Extract the [x, y] coordinate from the center of the cell holding the provided text.  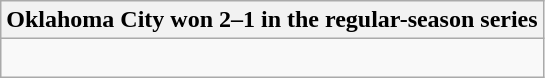
Oklahoma City won 2–1 in the regular-season series [272, 20]
